Capture the cell that displays the provided text and extract its [X, Y] central coordinate. 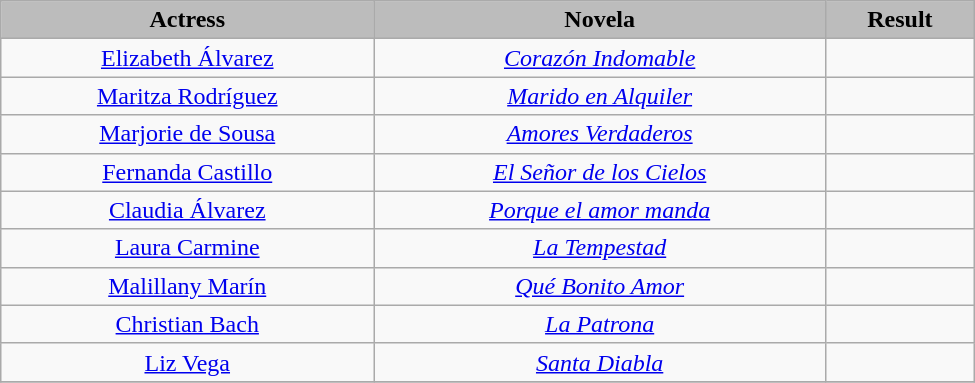
Marido en Alquiler [600, 96]
Qué Bonito Amor [600, 286]
Liz Vega [188, 362]
Maritza Rodríguez [188, 96]
Malillany Marín [188, 286]
Laura Carmine [188, 248]
La Tempestad [600, 248]
Christian Bach [188, 324]
Santa Diabla [600, 362]
Actress [188, 20]
El Señor de los Cielos [600, 172]
Corazón Indomable [600, 58]
Marjorie de Sousa [188, 134]
Porque el amor manda [600, 210]
Novela [600, 20]
Claudia Álvarez [188, 210]
Fernanda Castillo [188, 172]
Elizabeth Álvarez [188, 58]
Result [900, 20]
La Patrona [600, 324]
Amores Verdaderos [600, 134]
